Detect which cell encompasses the target text, then output its (x, y) center coordinate. 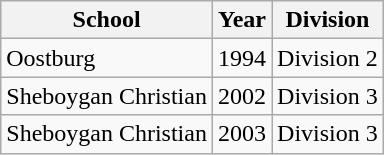
School (107, 20)
Oostburg (107, 58)
2003 (242, 134)
2002 (242, 96)
Year (242, 20)
Division (328, 20)
Division 2 (328, 58)
1994 (242, 58)
